For the text-containing cell, return its midpoint in [X, Y] coordinate format. 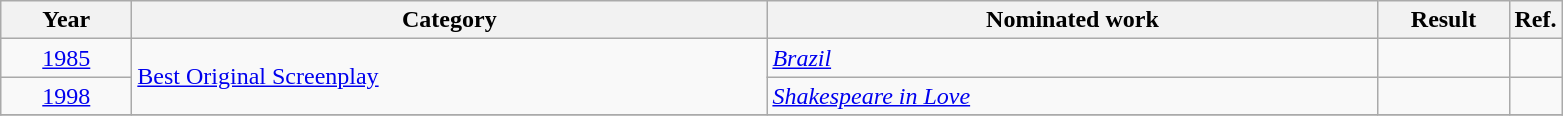
Result [1444, 20]
Ref. [1536, 20]
Brazil [1072, 58]
Best Original Screenplay [450, 77]
Year [66, 20]
1998 [66, 96]
Shakespeare in Love [1072, 96]
Nominated work [1072, 20]
1985 [66, 58]
Category [450, 20]
